Scan for the cell matching the given text and deliver its (X, Y) coordinate at center. 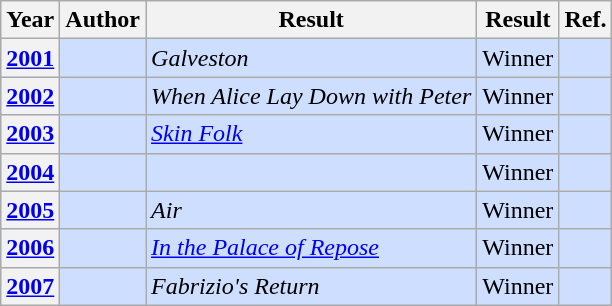
Air (312, 210)
2005 (30, 210)
2006 (30, 248)
When Alice Lay Down with Peter (312, 96)
Skin Folk (312, 134)
In the Palace of Repose (312, 248)
2002 (30, 96)
Galveston (312, 58)
Author (103, 20)
2004 (30, 172)
Fabrizio's Return (312, 286)
2003 (30, 134)
Ref. (586, 20)
2007 (30, 286)
Year (30, 20)
2001 (30, 58)
